Return [x, y] of the center of cell containing provided text 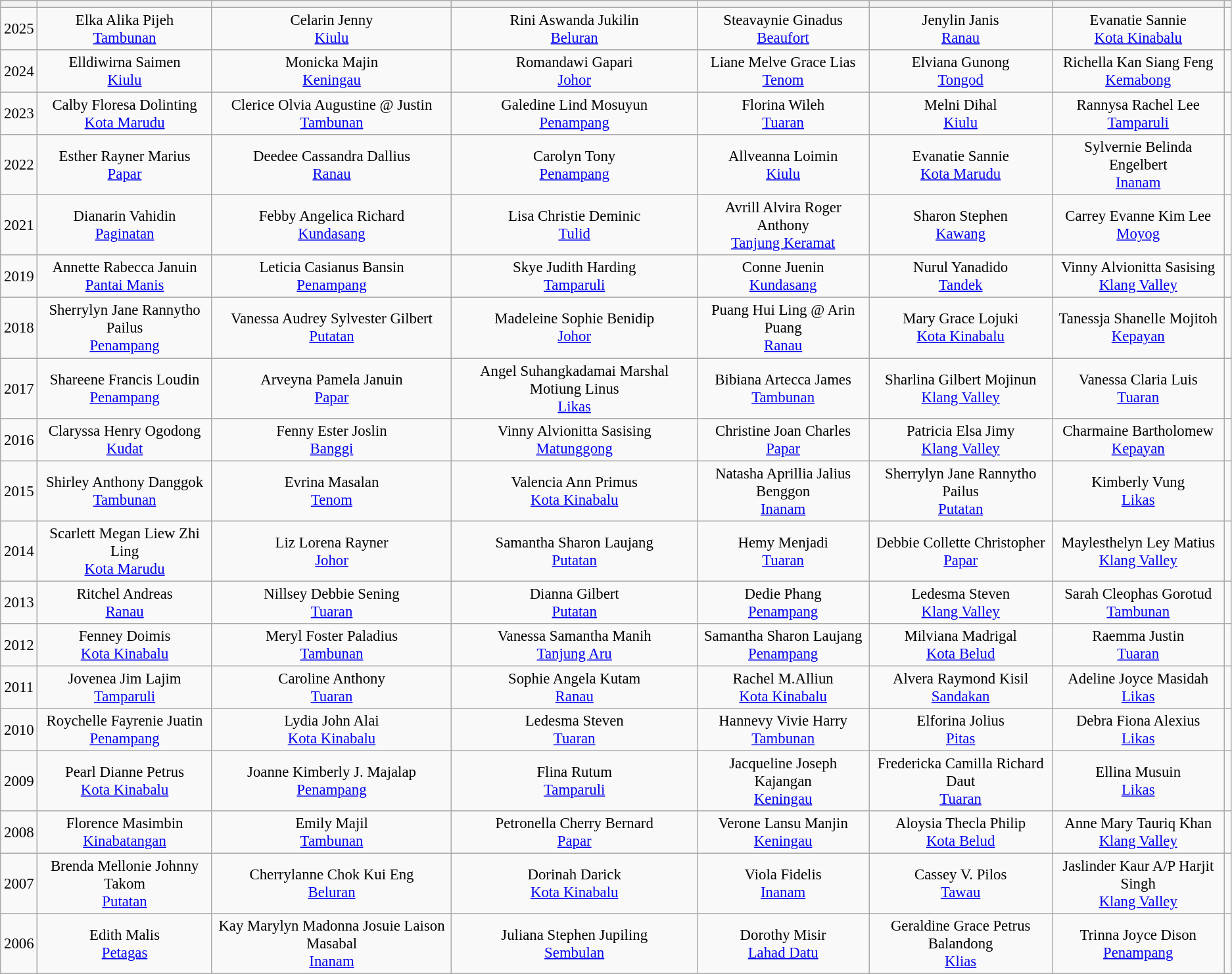
Samantha Sharon LaujangPutatan [575, 551]
2024 [19, 71]
Natasha Aprillia Jalius BenggonInanam [784, 491]
2018 [19, 328]
Vanessa Audrey Sylvester GilbertPutatan [331, 328]
Elka Alika PijehTambunan [125, 29]
Vinny Alvionitta SasisingMatunggong [575, 439]
Esther Rayner MariusPapar [125, 165]
Flina RutumTamparuli [575, 781]
Shirley Anthony DanggokTambunan [125, 491]
Mary Grace LojukiKota Kinabalu [961, 328]
Maylesthelyn Ley MatiusKlang Valley [1139, 551]
Meryl Foster PaladiusTambunan [331, 645]
Vinny Alvionitta SasisingKlang Valley [1139, 276]
Caroline AnthonyTuaran [331, 687]
Sherrylyn Jane Rannytho PailusPutatan [961, 491]
Cherrylanne Chok Kui EngBeluran [331, 884]
Sophie Angela KutamRanau [575, 687]
2015 [19, 491]
2011 [19, 687]
Liane Melve Grace LiasTenom [784, 71]
Madeleine Sophie BenidipJohor [575, 328]
2013 [19, 602]
Dorinah DarickKota Kinabalu [575, 884]
Ledesma StevenKlang Valley [961, 602]
Nillsey Debbie SeningTuaran [331, 602]
Galedine Lind MosuyunPenampang [575, 114]
Ledesma StevenTuaran [575, 730]
Evanatie SannieKota Marudu [961, 165]
Melni DihalKiulu [961, 114]
2010 [19, 730]
2019 [19, 276]
2017 [19, 388]
Geraldine Grace Petrus BalandongKlias [961, 944]
Vanessa Samantha ManihTanjung Aru [575, 645]
Anne Mary Tauriq KhanKlang Valley [1139, 832]
2012 [19, 645]
Puang Hui Ling @ Arin PuangRanau [784, 328]
2007 [19, 884]
Tanessja Shanelle MojitohKepayan [1139, 328]
Elforina JoliusPitas [961, 730]
2008 [19, 832]
Raemma JustinTuaran [1139, 645]
Scarlett Megan Liew Zhi LingKota Marudu [125, 551]
Florence MasimbinKinabatangan [125, 832]
Calby Floresa DolintingKota Marudu [125, 114]
Christine Joan CharlesPapar [784, 439]
Alvera Raymond KisilSandakan [961, 687]
Nurul YanadidoTandek [961, 276]
Petronella Cherry BernardPapar [575, 832]
Dorothy MisirLahad Datu [784, 944]
2025 [19, 29]
Verone Lansu ManjinKeningau [784, 832]
Liz Lorena RaynerJohor [331, 551]
Ellina MusuinLikas [1139, 781]
Richella Kan Siang FengKemabong [1139, 71]
Dianarin VahidinPaginatan [125, 225]
Conne JueninKundasang [784, 276]
Samantha Sharon LaujangPenampang [784, 645]
Debra Fiona AlexiusLikas [1139, 730]
Angel Suhangkadamai Marshal Motiung LinusLikas [575, 388]
Jacqueline Joseph KajanganKeningau [784, 781]
Fenney DoimisKota Kinabalu [125, 645]
Jenylin JanisRanau [961, 29]
2014 [19, 551]
Deedee Cassandra DalliusRanau [331, 165]
Viola FidelisInanam [784, 884]
Hemy MenjadiTuaran [784, 551]
Debbie Collette ChristopherPapar [961, 551]
Claryssa Henry OgodongKudat [125, 439]
Kay Marylyn Madonna Josuie Laison MasabalInanam [331, 944]
Adeline Joyce MasidahLikas [1139, 687]
Ritchel AndreasRanau [125, 602]
Milviana MadrigalKota Belud [961, 645]
Febby Angelica RichardKundasang [331, 225]
Shareene Francis LoudinPenampang [125, 388]
Annette Rabecca JanuinPantai Manis [125, 276]
Sharon StephenKawang [961, 225]
Sherrylyn Jane Rannytho PailusPenampang [125, 328]
Monicka MajinKeningau [331, 71]
Joanne Kimberly J. MajalapPenampang [331, 781]
Juliana Stephen JupilingSembulan [575, 944]
2006 [19, 944]
Rini Aswanda JukilinBeluran [575, 29]
Hannevy Vivie HarryTambunan [784, 730]
Dedie PhangPenampang [784, 602]
Cassey V. PilosTawau [961, 884]
2023 [19, 114]
Celarin JennyKiulu [331, 29]
Allveanna LoiminKiulu [784, 165]
Jovenea Jim LajimTamparuli [125, 687]
Dianna GilbertPutatan [575, 602]
Elldiwirna SaimenKiulu [125, 71]
Carrey Evanne Kim LeeMoyog [1139, 225]
Clerice Olvia Augustine @ JustinTambunan [331, 114]
Arveyna Pamela JanuinPapar [331, 388]
Patricia Elsa JimyKlang Valley [961, 439]
Charmaine BartholomewKepayan [1139, 439]
Edith MalisPetagas [125, 944]
Sarah Cleophas GorotudTambunan [1139, 602]
Vanessa Claria LuisTuaran [1139, 388]
Lydia John AlaiKota Kinabalu [331, 730]
Roychelle Fayrenie JuatinPenampang [125, 730]
Rachel M.AlliunKota Kinabalu [784, 687]
Brenda Mellonie Johnny TakomPutatan [125, 884]
Steavaynie GinadusBeaufort [784, 29]
Lisa Christie DeminicTulid [575, 225]
Bibiana Artecca JamesTambunan [784, 388]
Rannysa Rachel LeeTamparuli [1139, 114]
2021 [19, 225]
Skye Judith HardingTamparuli [575, 276]
2009 [19, 781]
Evrina MasalanTenom [331, 491]
Evanatie SannieKota Kinabalu [1139, 29]
2016 [19, 439]
Romandawi GapariJohor [575, 71]
Sylvernie Belinda EngelbertInanam [1139, 165]
Carolyn TonyPenampang [575, 165]
Leticia Casianus BansinPenampang [331, 276]
Sharlina Gilbert MojinunKlang Valley [961, 388]
Aloysia Thecla PhilipKota Belud [961, 832]
Fenny Ester JoslinBanggi [331, 439]
Florina WilehTuaran [784, 114]
Jaslinder Kaur A/P Harjit SinghKlang Valley [1139, 884]
Emily MajilTambunan [331, 832]
2022 [19, 165]
Kimberly VungLikas [1139, 491]
Trinna Joyce DisonPenampang [1139, 944]
Fredericka Camilla Richard DautTuaran [961, 781]
Valencia Ann PrimusKota Kinabalu [575, 491]
Elviana GunongTongod [961, 71]
Avrill Alvira Roger AnthonyTanjung Keramat [784, 225]
Pearl Dianne PetrusKota Kinabalu [125, 781]
